Determine the (x, y) coordinate at the center of the cell enclosing the given text.  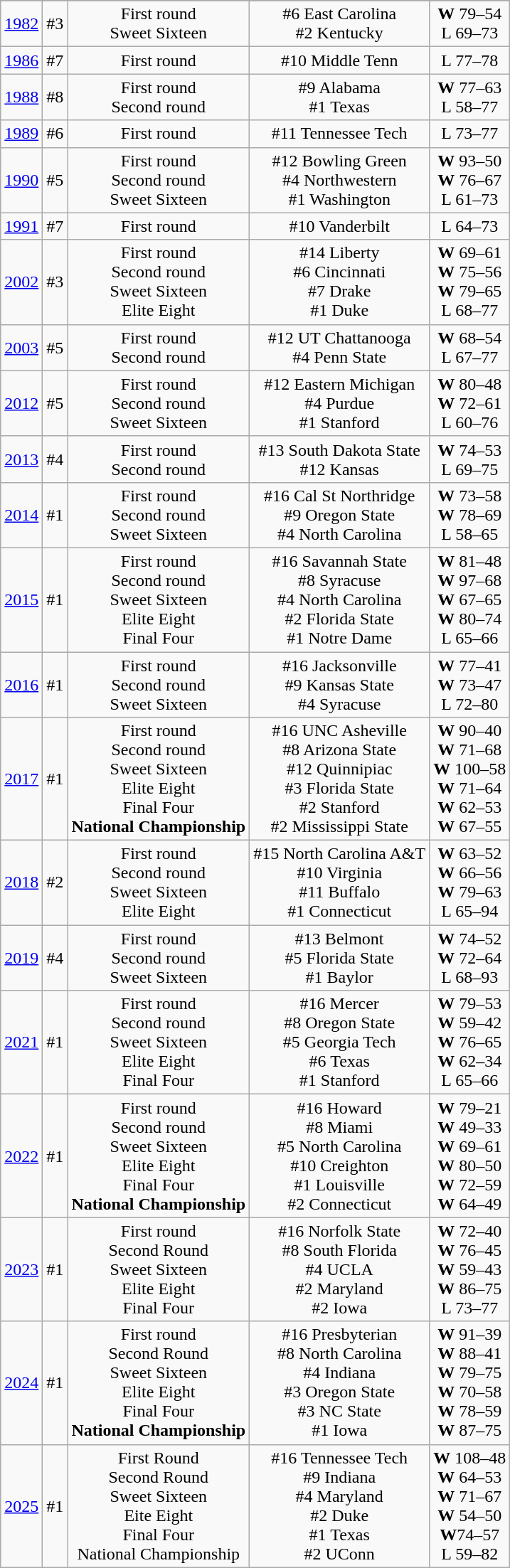
#16 Savannah State#8 Syracuse#4 North Carolina#2 Florida State#1 Notre Dame (340, 599)
2025 (21, 1506)
W 68–54L 67–77 (469, 347)
W 72–40W 76–45W 59–43W 86–75L 73–77 (469, 1269)
W 81–48W 97–68W 67–65W 80–74L 65–66 (469, 599)
1990 (21, 180)
2019 (21, 958)
#13 South Dakota State#12 Kansas (340, 459)
#2 (55, 883)
2021 (21, 1042)
#13 Belmont#5 Florida State#1 Baylor (340, 958)
W 91–39 W 88–41 W 79–75 W 70–58W 78–59W 87–75 (469, 1382)
W 108–48W 64–53W 71–67W 54–50W74–57L 59–82 (469, 1506)
#12 Eastern Michigan#4 Purdue#1 Stanford (340, 403)
1988 (21, 97)
W 74–52W 72–64L 68–93 (469, 958)
2022 (21, 1156)
#11 Tennessee Tech (340, 134)
1986 (21, 60)
1991 (21, 226)
#16 Tennessee Tech#9 Indiana#4 Maryland#2 Duke#1 Texas#2 UConn (340, 1506)
1982 (21, 24)
W 90–40W 71–68W 100–58W 71–64W 62–53W 67–55 (469, 779)
#16 Cal St Northridge#9 Oregon State#4 North Carolina (340, 515)
W 73–58W 78–69L 58–65 (469, 515)
First RoundSecond RoundSweet SixteenEite EightFinal FourNational Championship (159, 1506)
1989 (21, 134)
2003 (21, 347)
W 74–53L 69–75 (469, 459)
2017 (21, 779)
L 73–77 (469, 134)
2002 (21, 282)
#10 Vanderbilt (340, 226)
2013 (21, 459)
#16 Norfolk State#8 South Florida#4 UCLA#2 Maryland#2 Iowa (340, 1269)
W 80–48W 72–61L 60–76 (469, 403)
2015 (21, 599)
#6 East Carolina#2 Kentucky (340, 24)
W 77–41W 73–47L 72–80 (469, 684)
First roundSecond RoundSweet SixteenElite EightFinal Four (159, 1269)
#15 North Carolina A&T#10 Virginia#11 Buffalo#1 Connecticut (340, 883)
W 93–50W 76–67L 61–73 (469, 180)
W 79–53W 59–42W 76–65W 62–34L 65–66 (469, 1042)
#16 Mercer#8 Oregon State#5 Georgia Tech#6 Texas#1 Stanford (340, 1042)
2024 (21, 1382)
First roundSecond RoundSweet SixteenElite EightFinal FourNational Championship (159, 1382)
L 64–73 (469, 226)
2016 (21, 684)
#6 (55, 134)
#16 Presbyterian#8 North Carolina#4 Indiana#3 Oregon State#3 NC State#1 Iowa (340, 1382)
2012 (21, 403)
L 77–78 (469, 60)
#16 Howard#8 Miami#5 North Carolina#10 Creighton#1 Louisville#2 Connecticut (340, 1156)
W 79–54L 69–73 (469, 24)
2014 (21, 515)
#14 Liberty#6 Cincinnati#7 Drake#1 Duke (340, 282)
#12 Bowling Green#4 Northwestern#1 Washington (340, 180)
#10 Middle Tenn (340, 60)
First roundSweet Sixteen (159, 24)
#12 UT Chattanooga#4 Penn State (340, 347)
W 69–61W 75–56W 79–65L 68–77 (469, 282)
2018 (21, 883)
#16 Jacksonville#9 Kansas State#4 Syracuse (340, 684)
#9 Alabama#1 Texas (340, 97)
W 79–21W 49–33W 69–61W 80–50W 72–59W 64–49 (469, 1156)
#16 UNC Asheville#8 Arizona State#12 Quinnipiac#3 Florida State#2 Stanford#2 Mississippi State (340, 779)
W 77–63L 58–77 (469, 97)
#8 (55, 97)
2023 (21, 1269)
W 63–52W 66–56W 79–63L 65–94 (469, 883)
